Return the [x, y] coordinate for the center point of the cell that contains the specified text.  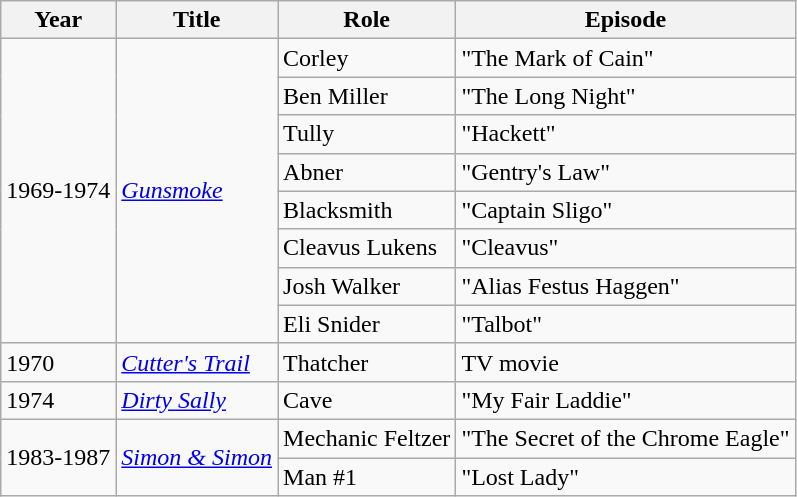
"Hackett" [626, 134]
Simon & Simon [197, 457]
1970 [58, 362]
Josh Walker [367, 286]
Cave [367, 400]
"Talbot" [626, 324]
Year [58, 20]
Tully [367, 134]
Ben Miller [367, 96]
"The Mark of Cain" [626, 58]
Blacksmith [367, 210]
"Cleavus" [626, 248]
Role [367, 20]
TV movie [626, 362]
1969-1974 [58, 191]
Abner [367, 172]
Title [197, 20]
"The Long Night" [626, 96]
Cutter's Trail [197, 362]
Episode [626, 20]
1983-1987 [58, 457]
Mechanic Feltzer [367, 438]
"The Secret of the Chrome Eagle" [626, 438]
"Alias Festus Haggen" [626, 286]
Eli Snider [367, 324]
"Captain Sligo" [626, 210]
Gunsmoke [197, 191]
Cleavus Lukens [367, 248]
Man #1 [367, 477]
"Gentry's Law" [626, 172]
Thatcher [367, 362]
Corley [367, 58]
"My Fair Laddie" [626, 400]
"Lost Lady" [626, 477]
1974 [58, 400]
Dirty Sally [197, 400]
